Determine the [x, y] coordinate at the center of the cell enclosing the given text.  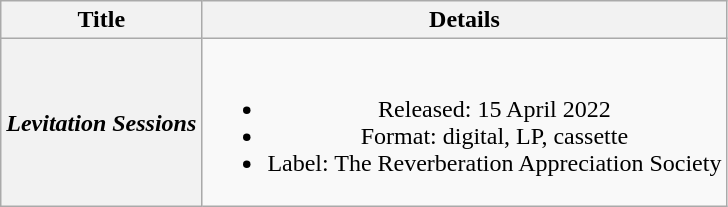
Released: 15 April 2022Format: digital, LP, cassetteLabel: The Reverberation Appreciation Society [464, 122]
Title [102, 20]
Details [464, 20]
Levitation Sessions [102, 122]
